Return (x, y) of the center of cell containing provided text 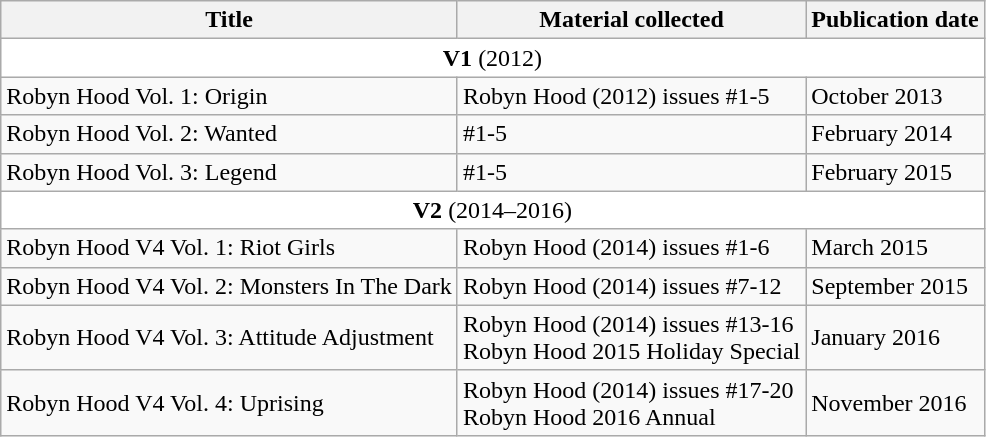
V2 (2014–2016) (492, 210)
Robyn Hood (2012) issues #1-5 (631, 96)
Material collected (631, 20)
Robyn Hood (2014) issues #17-20 Robyn Hood 2016 Annual (631, 402)
Robyn Hood Vol. 3: Legend (230, 172)
February 2014 (895, 134)
Robyn Hood V4 Vol. 1: Riot Girls (230, 248)
Robyn Hood V4 Vol. 2: Monsters In The Dark (230, 286)
Robyn Hood (2014) issues #13-16 Robyn Hood 2015 Holiday Special (631, 338)
V1 (2012) (492, 58)
Publication date (895, 20)
October 2013 (895, 96)
November 2016 (895, 402)
Robyn Hood (2014) issues #7-12 (631, 286)
Robyn Hood (2014) issues #1-6 (631, 248)
January 2016 (895, 338)
March 2015 (895, 248)
Robyn Hood Vol. 1: Origin (230, 96)
Robyn Hood V4 Vol. 4: Uprising (230, 402)
February 2015 (895, 172)
September 2015 (895, 286)
Robyn Hood Vol. 2: Wanted (230, 134)
Robyn Hood V4 Vol. 3: Attitude Adjustment (230, 338)
Title (230, 20)
